Locate the cell with the specified text and output its (x, y) center coordinate. 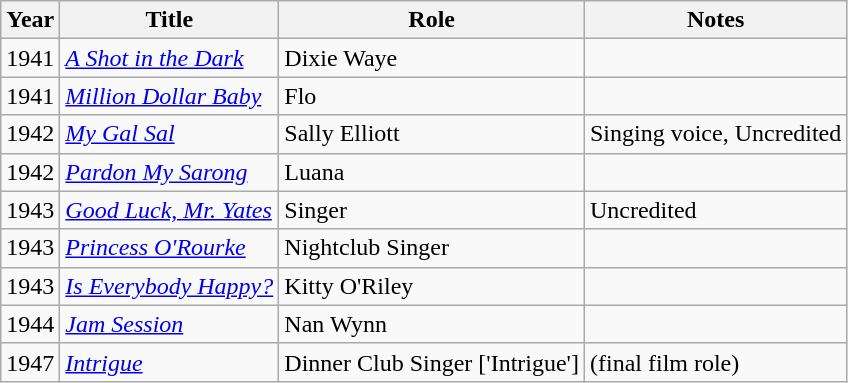
My Gal Sal (170, 134)
Luana (432, 172)
Million Dollar Baby (170, 96)
1947 (30, 362)
1944 (30, 324)
Nan Wynn (432, 324)
Kitty O'Riley (432, 286)
Is Everybody Happy? (170, 286)
Pardon My Sarong (170, 172)
Nightclub Singer (432, 248)
Year (30, 20)
Uncredited (715, 210)
Good Luck, Mr. Yates (170, 210)
Jam Session (170, 324)
Dixie Waye (432, 58)
Dinner Club Singer ['Intrigue'] (432, 362)
Notes (715, 20)
Singing voice, Uncredited (715, 134)
(final film role) (715, 362)
Title (170, 20)
Princess O'Rourke (170, 248)
Intrigue (170, 362)
Flo (432, 96)
Singer (432, 210)
Sally Elliott (432, 134)
Role (432, 20)
A Shot in the Dark (170, 58)
